Determine the [X, Y] coordinate at the center of the cell enclosing the given text.  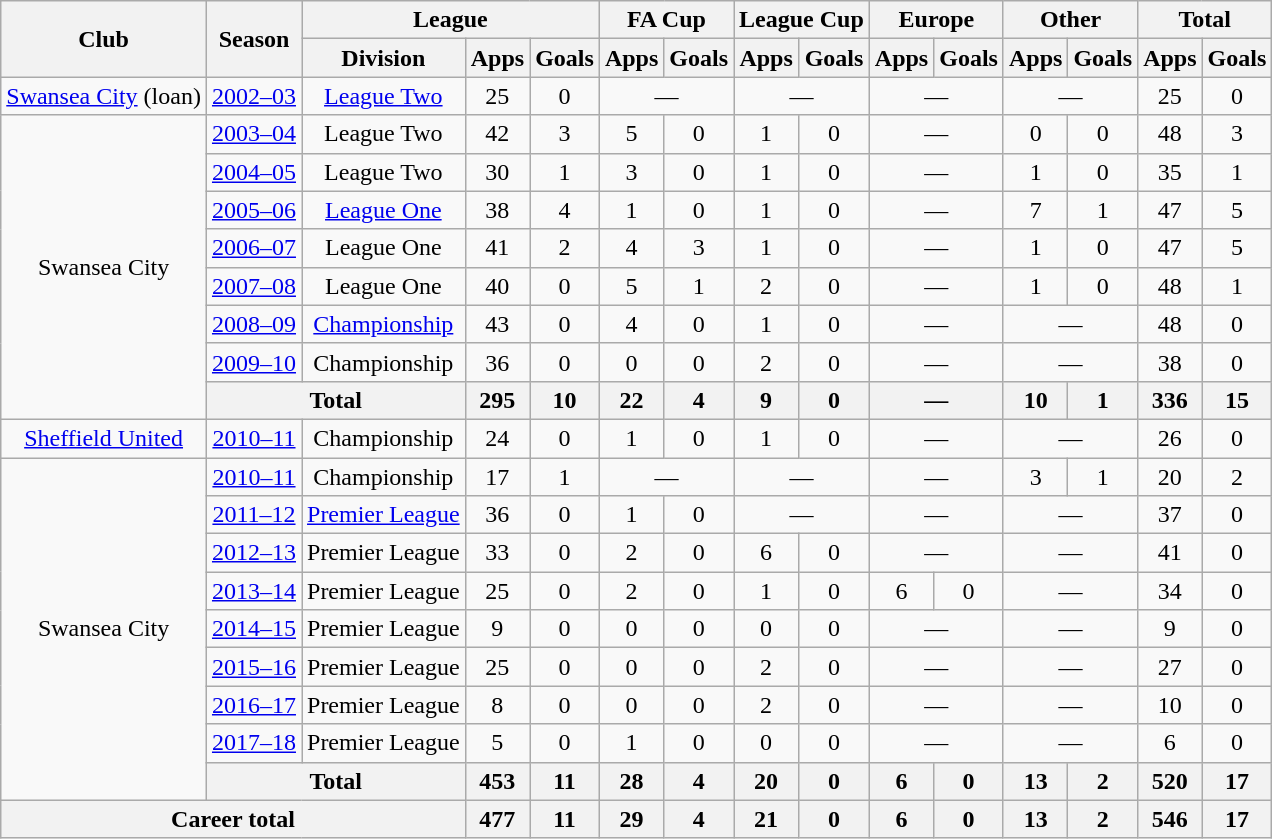
28 [631, 781]
40 [497, 286]
2012–13 [254, 553]
42 [497, 134]
7 [1035, 210]
336 [1170, 400]
295 [497, 400]
453 [497, 781]
15 [1237, 400]
2006–07 [254, 248]
Club [104, 39]
2011–12 [254, 515]
35 [1170, 172]
2005–06 [254, 210]
27 [1170, 667]
2003–04 [254, 134]
546 [1170, 819]
2004–05 [254, 172]
2016–17 [254, 705]
FA Cup [666, 20]
Division [384, 58]
2013–14 [254, 591]
26 [1170, 438]
Swansea City (loan) [104, 96]
League Cup [802, 20]
30 [497, 172]
520 [1170, 781]
Europe [936, 20]
Season [254, 39]
24 [497, 438]
2002–03 [254, 96]
37 [1170, 515]
21 [766, 819]
2009–10 [254, 362]
Career total [233, 819]
2014–15 [254, 629]
22 [631, 400]
8 [497, 705]
29 [631, 819]
Other [1070, 20]
33 [497, 553]
Sheffield United [104, 438]
2015–16 [254, 667]
2008–09 [254, 324]
34 [1170, 591]
477 [497, 819]
League [451, 20]
43 [497, 324]
2007–08 [254, 286]
2017–18 [254, 743]
